Capture the cell that displays the provided text and extract its (x, y) central coordinate. 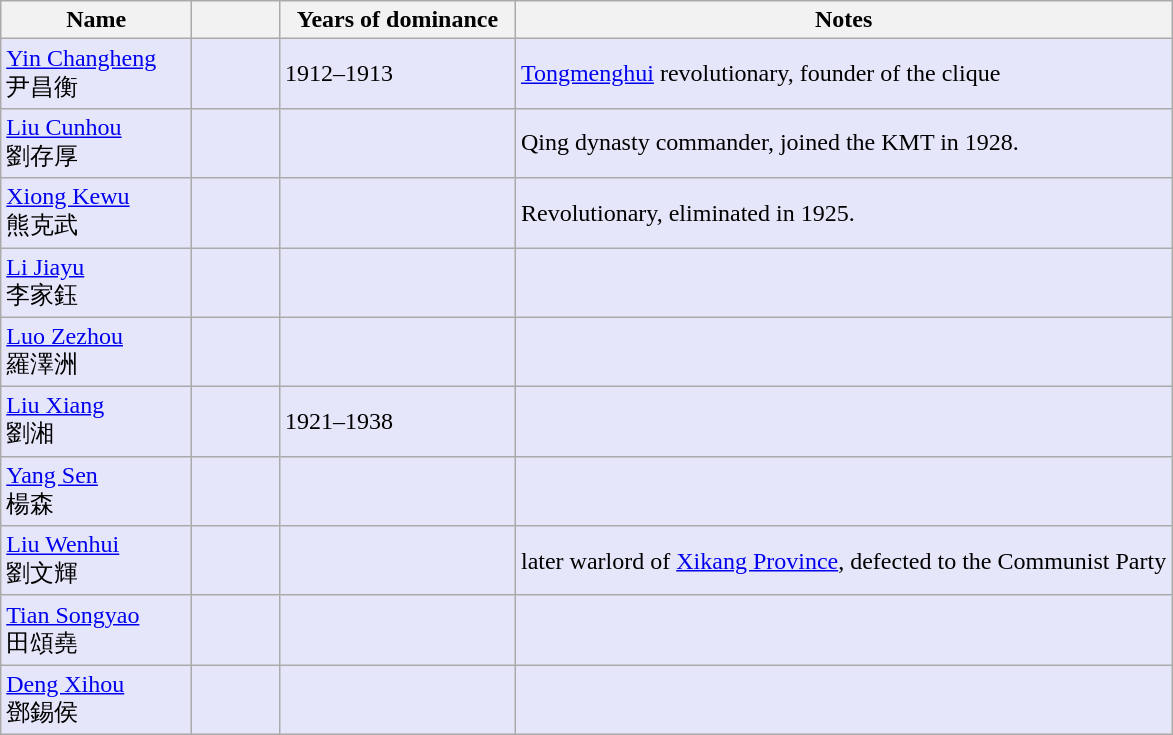
Liu Xiang劉湘 (96, 422)
Yin Changheng尹昌衡 (96, 74)
Deng Xihou鄧錫侯 (96, 700)
Luo Zezhou羅澤洲 (96, 352)
Name (96, 20)
later warlord of Xikang Province, defected to the Communist Party (843, 561)
Tongmenghui revolutionary, founder of the clique (843, 74)
Li Jiayu李家鈺 (96, 283)
1912–1913 (397, 74)
Liu Cunhou劉存厚 (96, 143)
1921–1938 (397, 422)
Yang Sen楊森 (96, 491)
Qing dynasty commander, joined the KMT in 1928. (843, 143)
Liu Wenhui劉文輝 (96, 561)
Tian Songyao田頌堯 (96, 630)
Years of dominance (397, 20)
Xiong Kewu熊克武 (96, 213)
Revolutionary, eliminated in 1925. (843, 213)
Notes (843, 20)
